Pinpoint the cell where the given text exists, returning its [X, Y] midpoint coordinate. 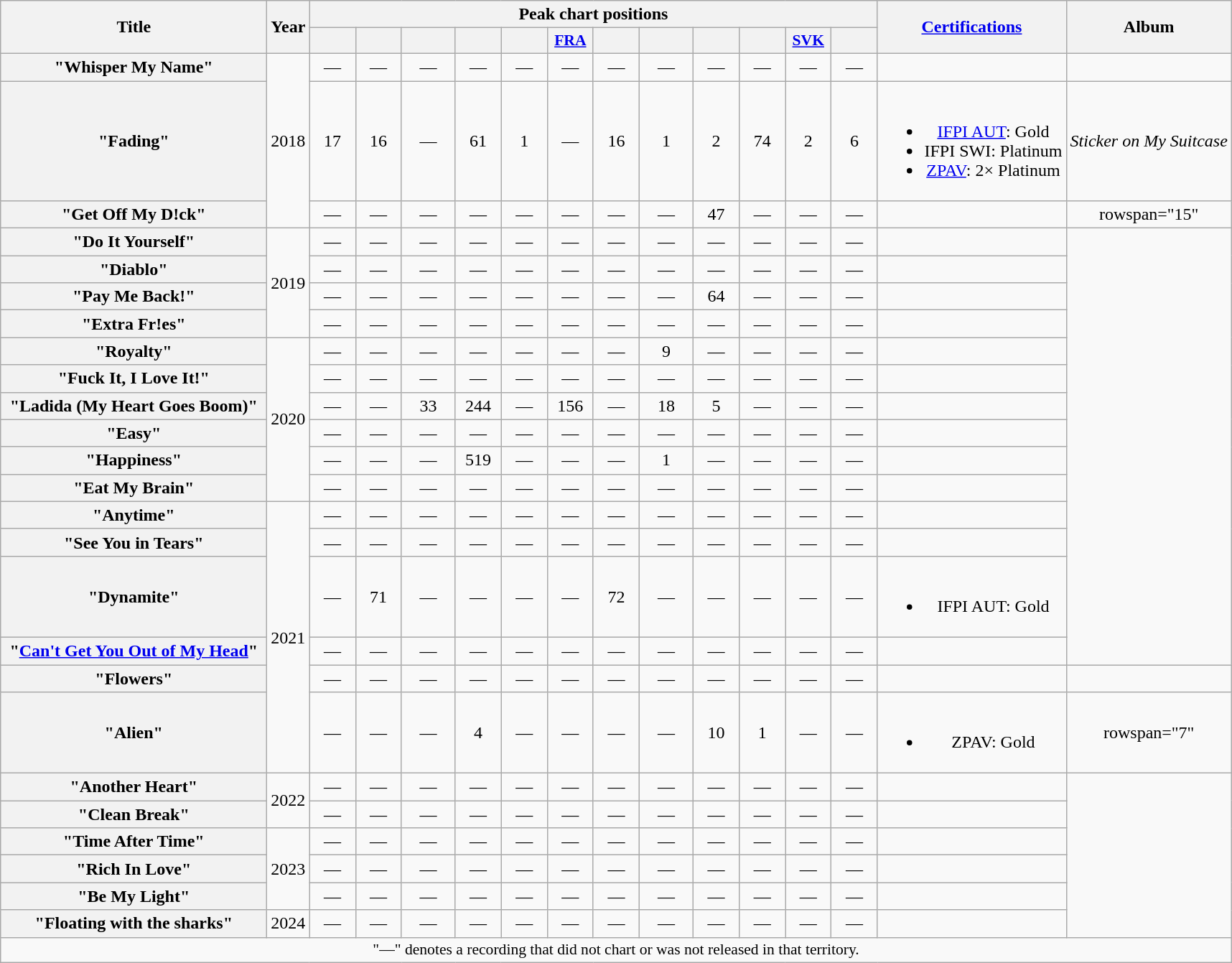
"Ladida (My Heart Goes Boom)" [134, 406]
Album [1149, 27]
"—" denotes a recording that did not chart or was not released in that territory. [616, 950]
SVK [808, 41]
72 [616, 596]
2021 [289, 637]
519 [478, 460]
Peak chart positions [593, 14]
"Extra Fr!es" [134, 324]
"Easy" [134, 433]
2023 [289, 869]
33 [428, 406]
"Time After Time" [134, 842]
"Get Off My D!ck" [134, 215]
"Diablo" [134, 269]
64 [716, 297]
"Floating with the sharks" [134, 924]
"See You in Tears" [134, 542]
5 [716, 406]
"Another Heart" [134, 787]
"Flowers" [134, 679]
ZPAV: Gold [972, 732]
18 [666, 406]
47 [716, 215]
"Fuck It, I Love It!" [134, 378]
FRA [570, 41]
4 [478, 732]
rowspan="15" [1149, 215]
IFPI AUT: GoldIFPI SWI: PlatinumZPAV: 2× Platinum [972, 141]
"Pay Me Back!" [134, 297]
2018 [289, 141]
IFPI AUT: Gold [972, 596]
Certifications [972, 27]
10 [716, 732]
"Fading" [134, 141]
17 [332, 141]
6 [854, 141]
"Happiness" [134, 460]
2019 [289, 283]
"Be My Light" [134, 896]
2020 [289, 419]
"Alien" [134, 732]
"Royalty" [134, 351]
"Whisper My Name" [134, 67]
"Do It Yourself" [134, 242]
"Eat My Brain" [134, 488]
71 [378, 596]
"Rich In Love" [134, 869]
61 [478, 141]
"Dynamite" [134, 596]
74 [762, 141]
2022 [289, 801]
244 [478, 406]
Sticker on My Suitcase [1149, 141]
2024 [289, 924]
"Can't Get You Out of My Head" [134, 651]
"Anytime" [134, 515]
Title [134, 27]
156 [570, 406]
9 [666, 351]
rowspan="7" [1149, 732]
Year [289, 27]
"Clean Break" [134, 814]
